Determine the (x, y) coordinate at the center of the cell enclosing the given text.  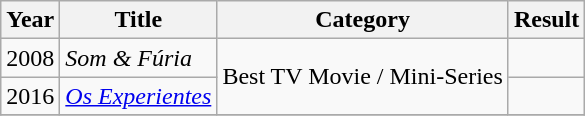
Title (138, 20)
Category (363, 20)
Result (546, 20)
Os Experientes (138, 96)
2008 (30, 58)
2016 (30, 96)
Som & Fúria (138, 58)
Best TV Movie / Mini-Series (363, 77)
Year (30, 20)
